Capture the cell that displays the provided text and extract its [x, y] central coordinate. 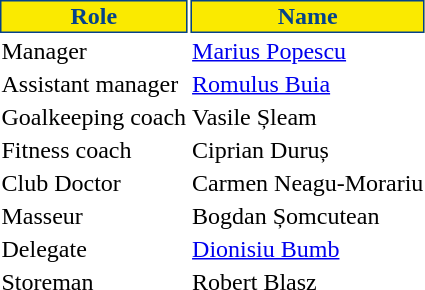
Name [308, 16]
Assistant manager [94, 84]
Marius Popescu [308, 51]
Masseur [94, 216]
Romulus Buia [308, 84]
Dionisiu Bumb [308, 249]
Club Doctor [94, 183]
Delegate [94, 249]
Goalkeeping coach [94, 117]
Ciprian Duruș [308, 150]
Role [94, 16]
Manager [94, 51]
Bogdan Șomcutean [308, 216]
Vasile Șleam [308, 117]
Fitness coach [94, 150]
Carmen Neagu-Morariu [308, 183]
